Scan for the cell matching the given text and deliver its [x, y] coordinate at center. 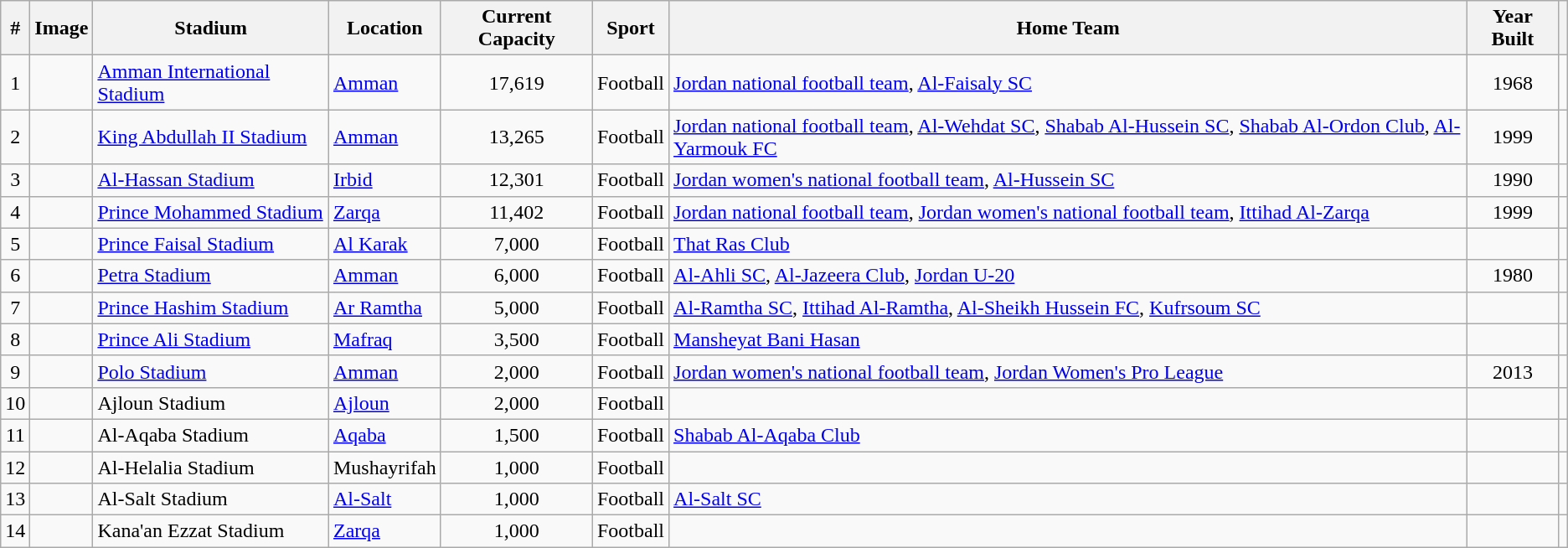
11,402 [516, 212]
Mansheyat Bani Hasan [1069, 339]
5,000 [516, 308]
Kana'an Ezzat Stadium [211, 531]
9 [15, 371]
Mafraq [384, 339]
Prince Faisal Stadium [211, 244]
4 [15, 212]
14 [15, 531]
Jordan national football team, Al-Wehdat SC, Shabab Al-Hussein SC, Shabab Al-Ordon Club, Al-Yarmouk FC [1069, 137]
5 [15, 244]
7 [15, 308]
12 [15, 467]
13 [15, 499]
1980 [1513, 276]
Location [384, 28]
3 [15, 180]
# [15, 28]
Sport [630, 28]
Al Karak [384, 244]
Current Capacity [516, 28]
2 [15, 137]
Year Built [1513, 28]
Al-Ahli SC, Al-Jazeera Club, Jordan U-20 [1069, 276]
Aqaba [384, 435]
Jordan national football team, Jordan women's national football team, Ittihad Al-Zarqa [1069, 212]
Prince Mohammed Stadium [211, 212]
Jordan national football team, Al-Faisaly SC [1069, 82]
Amman International Stadium [211, 82]
8 [15, 339]
7,000 [516, 244]
Al-Salt SC [1069, 499]
Al-Aqaba Stadium [211, 435]
Irbid [384, 180]
1968 [1513, 82]
Prince Ali Stadium [211, 339]
10 [15, 403]
Ajloun [384, 403]
That Ras Club [1069, 244]
Petra Stadium [211, 276]
1,500 [516, 435]
Al-Salt [384, 499]
13,265 [516, 137]
Stadium [211, 28]
King Abdullah II Stadium [211, 137]
3,500 [516, 339]
Polo Stadium [211, 371]
Al-Salt Stadium [211, 499]
Shabab Al-Aqaba Club [1069, 435]
Jordan women's national football team, Al-Hussein SC [1069, 180]
Al-Hassan Stadium [211, 180]
2013 [1513, 371]
Ajloun Stadium [211, 403]
Mushayrifah [384, 467]
1990 [1513, 180]
Jordan women's national football team, Jordan Women's Pro League [1069, 371]
Al-Ramtha SC, Ittihad Al-Ramtha, Al-Sheikh Hussein FC, Kufrsoum SC [1069, 308]
6,000 [516, 276]
Prince Hashim Stadium [211, 308]
11 [15, 435]
Al-Helalia Stadium [211, 467]
17,619 [516, 82]
12,301 [516, 180]
1 [15, 82]
Ar Ramtha [384, 308]
Home Team [1069, 28]
6 [15, 276]
Image [62, 28]
